Detect which cell encompasses the target text, then output its (X, Y) center coordinate. 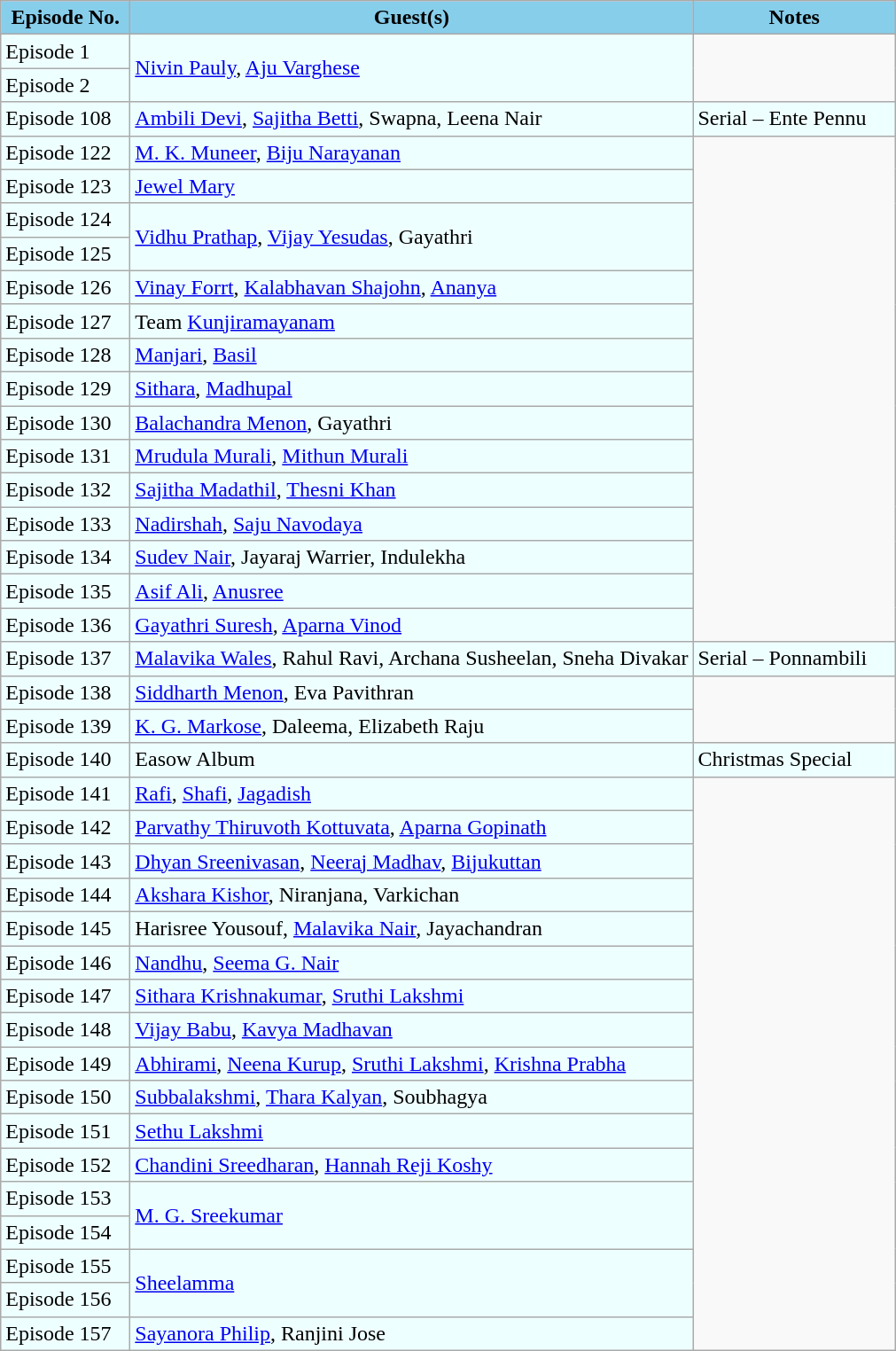
Episode 142 (66, 827)
Episode 154 (66, 1232)
Serial – Ponnambili (794, 659)
Episode 152 (66, 1165)
Vijay Babu, Kavya Madhavan (411, 1030)
Episode 150 (66, 1097)
Balachandra Menon, Gayathri (411, 423)
Episode 2 (66, 85)
Episode 129 (66, 388)
Harisree Yousouf, Malavika Nair, Jayachandran (411, 928)
Malavika Wales, Rahul Ravi, Archana Susheelan, Sneha Divakar (411, 659)
Nandhu, Seema G. Nair (411, 962)
Episode 149 (66, 1064)
Siddharth Menon, Eva Pavithran (411, 692)
Episode 122 (66, 152)
M. K. Muneer, Biju Narayanan (411, 152)
Sayanora Philip, Ranjini Jose (411, 1333)
Parvathy Thiruvoth Kottuvata, Aparna Gopinath (411, 827)
Episode 141 (66, 793)
Episode 128 (66, 355)
Episode 136 (66, 625)
Sithara, Madhupal (411, 388)
Episode 134 (66, 558)
Sajitha Madathil, Thesni Khan (411, 490)
Episode 124 (66, 220)
Episode 138 (66, 692)
Team Kunjiramayanam (411, 321)
M. G. Sreekumar (411, 1215)
Sudev Nair, Jayaraj Warrier, Indulekha (411, 558)
Episode 147 (66, 996)
Episode 137 (66, 659)
Episode 156 (66, 1300)
Akshara Kishor, Niranjana, Varkichan (411, 894)
Episode No. (66, 18)
Sheelamma (411, 1283)
Subbalakshmi, Thara Kalyan, Soubhagya (411, 1097)
Notes (794, 18)
Easow Album (411, 760)
Vidhu Prathap, Vijay Yesudas, Gayathri (411, 237)
Episode 155 (66, 1266)
Abhirami, Neena Kurup, Sruthi Lakshmi, Krishna Prabha (411, 1064)
Mrudula Murali, Mithun Murali (411, 457)
Episode 1 (66, 51)
Ambili Devi, Sajitha Betti, Swapna, Leena Nair (411, 119)
Manjari, Basil (411, 355)
Episode 125 (66, 254)
Episode 132 (66, 490)
Sethu Lakshmi (411, 1131)
Serial – Ente Pennu (794, 119)
Episode 153 (66, 1199)
Episode 130 (66, 423)
Dhyan Sreenivasan, Neeraj Madhav, Bijukuttan (411, 861)
Episode 146 (66, 962)
Episode 144 (66, 894)
Episode 151 (66, 1131)
Vinay Forrt, Kalabhavan Shajohn, Ananya (411, 287)
Nadirshah, Saju Navodaya (411, 524)
Episode 139 (66, 726)
Episode 157 (66, 1333)
Chandini Sreedharan, Hannah Reji Koshy (411, 1165)
Episode 127 (66, 321)
Gayathri Suresh, Aparna Vinod (411, 625)
Episode 123 (66, 186)
Episode 145 (66, 928)
K. G. Markose, Daleema, Elizabeth Raju (411, 726)
Episode 140 (66, 760)
Rafi, Shafi, Jagadish (411, 793)
Sithara Krishnakumar, Sruthi Lakshmi (411, 996)
Episode 108 (66, 119)
Christmas Special (794, 760)
Episode 133 (66, 524)
Episode 131 (66, 457)
Episode 148 (66, 1030)
Jewel Mary (411, 186)
Asif Ali, Anusree (411, 591)
Guest(s) (411, 18)
Episode 126 (66, 287)
Nivin Pauly, Aju Varghese (411, 68)
Episode 143 (66, 861)
Episode 135 (66, 591)
